Return the [X, Y] coordinate for the center point of the cell that contains the specified text.  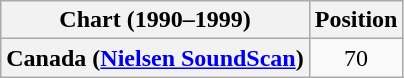
Position [356, 20]
Canada (Nielsen SoundScan) [155, 58]
70 [356, 58]
Chart (1990–1999) [155, 20]
